Return the [X, Y] coordinate for the center point of the cell that contains the specified text.  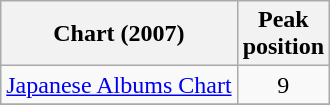
Chart (2007) [119, 34]
Peakposition [283, 34]
Japanese Albums Chart [119, 85]
9 [283, 85]
